Return (X, Y) of the center of cell containing provided text 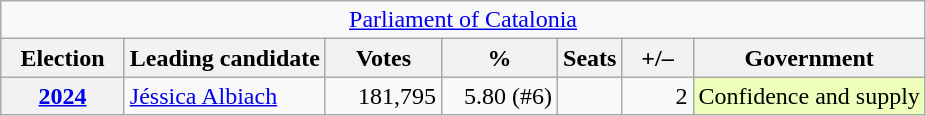
Election (63, 58)
Seats (590, 58)
Leading candidate (224, 58)
2 (658, 96)
+/– (658, 58)
Government (809, 58)
Votes (383, 58)
2024 (63, 96)
% (499, 58)
5.80 (#6) (499, 96)
181,795 (383, 96)
Confidence and supply (809, 96)
Parliament of Catalonia (464, 20)
Jéssica Albiach (224, 96)
